Detect which cell encompasses the target text, then output its [x, y] center coordinate. 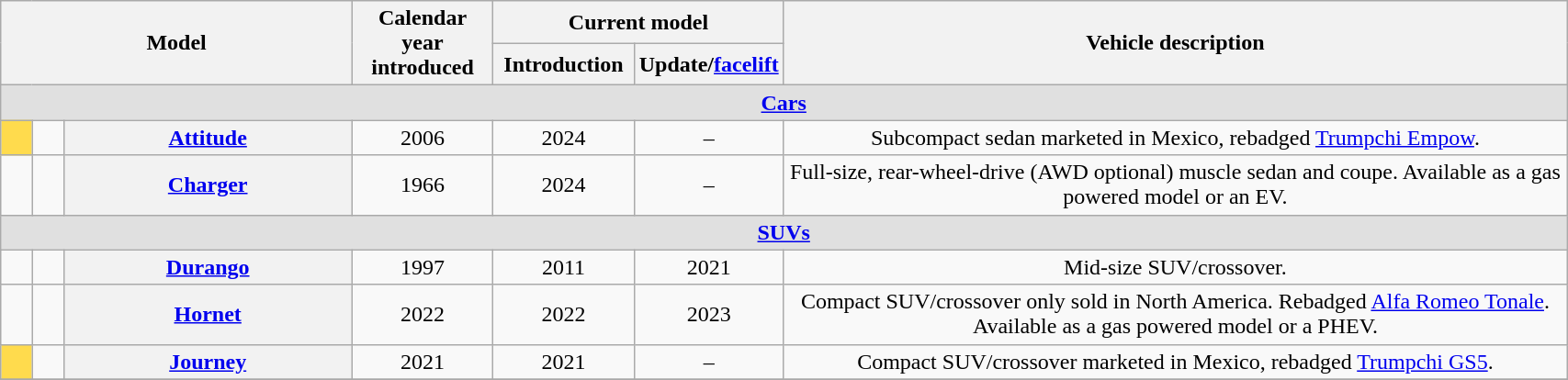
Current model [638, 22]
2011 [564, 267]
Attitude [208, 138]
Subcompact sedan marketed in Mexico, rebadged Trumpchi Empow. [1175, 138]
Calendar yearintroduced [423, 43]
1997 [423, 267]
SUVs [784, 232]
Cars [784, 103]
Introduction [564, 64]
Full-size, rear-wheel-drive (AWD optional) muscle sedan and coupe. Available as a gas powered model or an EV. [1175, 185]
Compact SUV/crossover marketed in Mexico, rebadged Trumpchi GS5. [1175, 362]
Hornet [208, 314]
Mid-size SUV/crossover. [1175, 267]
Compact SUV/crossover only sold in North America. Rebadged Alfa Romeo Tonale.Available as a gas powered model or a PHEV. [1175, 314]
Charger [208, 185]
1966 [423, 185]
Vehicle description [1175, 43]
2006 [423, 138]
Update/facelift [709, 64]
Journey [208, 362]
Durango [208, 267]
2023 [709, 314]
Model [176, 43]
